From the cell containing the given text, extract its center point as (X, Y) coordinate. 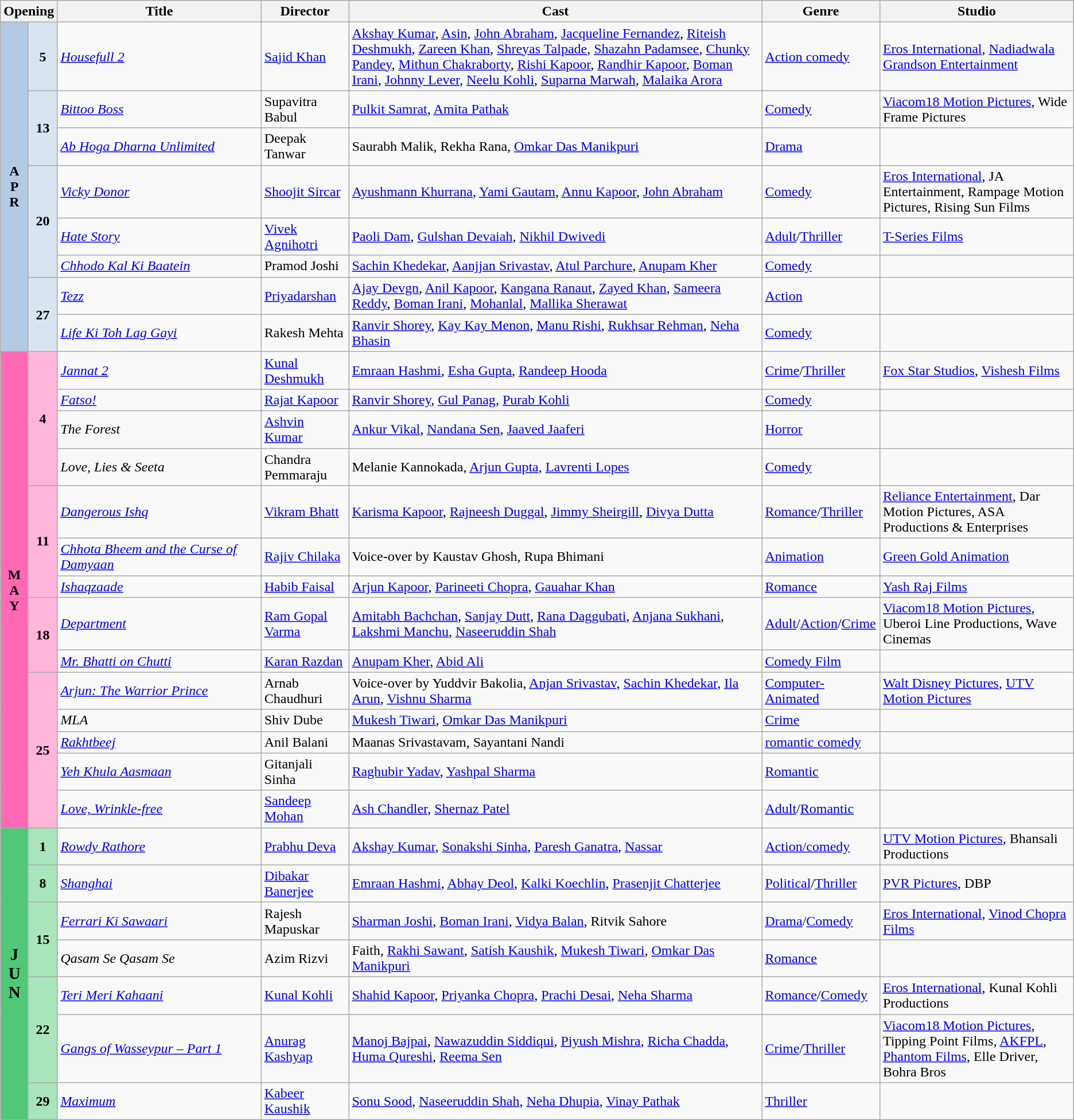
Yash Raj Films (976, 587)
Sharman Joshi, Boman Irani, Vidya Balan, Ritvik Sahore (555, 921)
Shahid Kapoor, Priyanka Chopra, Prachi Desai, Neha Sharma (555, 996)
Romance/Thriller (821, 512)
Reliance Entertainment, Dar Motion Pictures, ASA Productions & Enterprises (976, 512)
Rakhtbeej (159, 742)
Walt Disney Pictures, UTV Motion Pictures (976, 690)
Sandeep Mohan (305, 809)
8 (42, 883)
Gitanjali Sinha (305, 772)
20 (42, 221)
Chandra Pemmaraju (305, 467)
11 (42, 541)
Ishaqzaade (159, 587)
Rajat Kapoor (305, 400)
Priyadarshan (305, 296)
Crime (821, 720)
Rajesh Mapuskar (305, 921)
Ajay Devgn, Anil Kapoor, Kangana Ranaut, Zayed Khan, Sameera Reddy, Boman Irani, Mohanlal, Mallika Sherawat (555, 296)
Qasam Se Qasam Se (159, 958)
Ranvir Shorey, Gul Panag, Purab Kohli (555, 400)
Viacom18 Motion Pictures, Tipping Point Films, AKFPL, Phantom Films, Elle Driver, Bohra Bros (976, 1048)
Arjun: The Warrior Prince (159, 690)
Title (159, 11)
Political/Thriller (821, 883)
22 (42, 1029)
Yeh Khula Aasmaan (159, 772)
JUN (15, 974)
Housefull 2 (159, 56)
Shiv Dube (305, 720)
Voice-over by Kaustav Ghosh, Rupa Bhimani (555, 557)
Dibakar Banerjee (305, 883)
Rowdy Rathore (159, 846)
Life Ki Toh Lag Gayi (159, 333)
Ash Chandler, Shernaz Patel (555, 809)
Akshay Kumar, Sonakshi Sinha, Paresh Ganatra, Nassar (555, 846)
Fox Star Studios, Vishesh Films (976, 370)
Action (821, 296)
Dangerous Ishq (159, 512)
Tezz (159, 296)
Fatso! (159, 400)
Raghubir Yadav, Yashpal Sharma (555, 772)
Maanas Srivastavam, Sayantani Nandi (555, 742)
Department (159, 624)
Vicky Donor (159, 192)
Deepak Tanwar (305, 147)
Romance/Comedy (821, 996)
Drama (821, 147)
Chhodo Kal Ki Baatein (159, 266)
PVR Pictures, DBP (976, 883)
Karan Razdan (305, 661)
Karisma Kapoor, Rajneesh Duggal, Jimmy Sheirgill, Divya Dutta (555, 512)
Action/comedy (821, 846)
15 (42, 939)
Kunal Deshmukh (305, 370)
Anil Balani (305, 742)
The Forest (159, 429)
Melanie Kannokada, Arjun Gupta, Lavrenti Lopes (555, 467)
Animation (821, 557)
Ayushmann Khurrana, Yami Gautam, Annu Kapoor, John Abraham (555, 192)
Cast (555, 11)
Eros International, JA Entertainment, Rampage Motion Pictures, Rising Sun Films (976, 192)
APR (15, 187)
Rakesh Mehta (305, 333)
Adult/Romantic (821, 809)
Emraan Hashmi, Abhay Deol, Kalki Koechlin, Prasenjit Chatterjee (555, 883)
Adult/Thriller (821, 236)
Ab Hoga Dharna Unlimited (159, 147)
Voice-over by Yuddvir Bakolia, Anjan Srivastav, Sachin Khedekar, Ila Arun, Vishnu Sharma (555, 690)
Anurag Kashyap (305, 1048)
Teri Meri Kahaani (159, 996)
Shanghai (159, 883)
Opening (29, 11)
Ranvir Shorey, Kay Kay Menon, Manu Rishi, Rukhsar Rehman, Neha Bhasin (555, 333)
MLA (159, 720)
25 (42, 750)
Habib Faisal (305, 587)
Mukesh Tiwari, Omkar Das Manikpuri (555, 720)
Ashvin Kumar (305, 429)
Prabhu Deva (305, 846)
Faith, Rakhi Sawant, Satish Kaushik, Mukesh Tiwari, Omkar Das Manikpuri (555, 958)
Vivek Agnihotri (305, 236)
Pulkit Samrat, Amita Pathak (555, 109)
Pramod Joshi (305, 266)
Shoojit Sircar (305, 192)
Eros International, Kunal Kohli Productions (976, 996)
Azim Rizvi (305, 958)
4 (42, 419)
13 (42, 128)
Viacom18 Motion Pictures, Wide Frame Pictures (976, 109)
Ferrari Ki Sawaari (159, 921)
Genre (821, 11)
Sachin Khedekar, Aanjjan Srivastav, Atul Parchure, Anupam Kher (555, 266)
Maximum (159, 1101)
Thriller (821, 1101)
Paoli Dam, Gulshan Devaiah, Nikhil Dwivedi (555, 236)
MAY (15, 590)
romantic comedy (821, 742)
18 (42, 635)
Anupam Kher, Abid Ali (555, 661)
Action comedy (821, 56)
Jannat 2 (159, 370)
Comedy Film (821, 661)
27 (42, 314)
Romantic (821, 772)
Emraan Hashmi, Esha Gupta, Randeep Hooda (555, 370)
Amitabh Bachchan, Sanjay Dutt, Rana Daggubati, Anjana Sukhani, Lakshmi Manchu, Naseeruddin Shah (555, 624)
Kabeer Kaushik (305, 1101)
Eros International, Nadiadwala Grandson Entertainment (976, 56)
Arnab Chaudhuri (305, 690)
Computer-Animated (821, 690)
Chhota Bheem and the Curse of Damyaan (159, 557)
Bittoo Boss (159, 109)
Love, Wrinkle-free (159, 809)
Director (305, 11)
Green Gold Animation (976, 557)
Horror (821, 429)
Arjun Kapoor, Parineeti Chopra, Gauahar Khan (555, 587)
Ram Gopal Varma (305, 624)
1 (42, 846)
Kunal Kohli (305, 996)
Viacom18 Motion Pictures, Uberoi Line Productions, Wave Cinemas (976, 624)
Saurabh Malik, Rekha Rana, Omkar Das Manikpuri (555, 147)
Sonu Sood, Naseeruddin Shah, Neha Dhupia, Vinay Pathak (555, 1101)
29 (42, 1101)
Mr. Bhatti on Chutti (159, 661)
5 (42, 56)
Manoj Bajpai, Nawazuddin Siddiqui, Piyush Mishra, Richa Chadda, Huma Qureshi, Reema Sen (555, 1048)
T-Series Films (976, 236)
Adult/Action/Crime (821, 624)
Studio (976, 11)
Hate Story (159, 236)
Rajiv Chilaka (305, 557)
Supavitra Babul (305, 109)
Ankur Vikal, Nandana Sen, Jaaved Jaaferi (555, 429)
Vikram Bhatt (305, 512)
Drama/Comedy (821, 921)
Love, Lies & Seeta (159, 467)
Gangs of Wasseypur – Part 1 (159, 1048)
Sajid Khan (305, 56)
Eros International, Vinod Chopra Films (976, 921)
UTV Motion Pictures, Bhansali Productions (976, 846)
